Determine the (X, Y) coordinate at the center of the cell enclosing the given text.  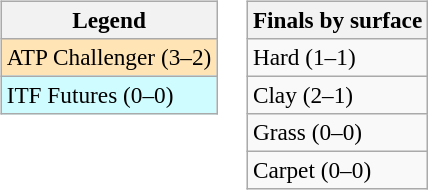
Carpet (0–0) (337, 171)
Legend (108, 20)
Grass (0–0) (337, 133)
Hard (1–1) (337, 57)
Clay (2–1) (337, 95)
ATP Challenger (3–2) (108, 57)
ITF Futures (0–0) (108, 95)
Finals by surface (337, 20)
